Find where the given text appears and provide that cell's center as [x, y] coordinate. 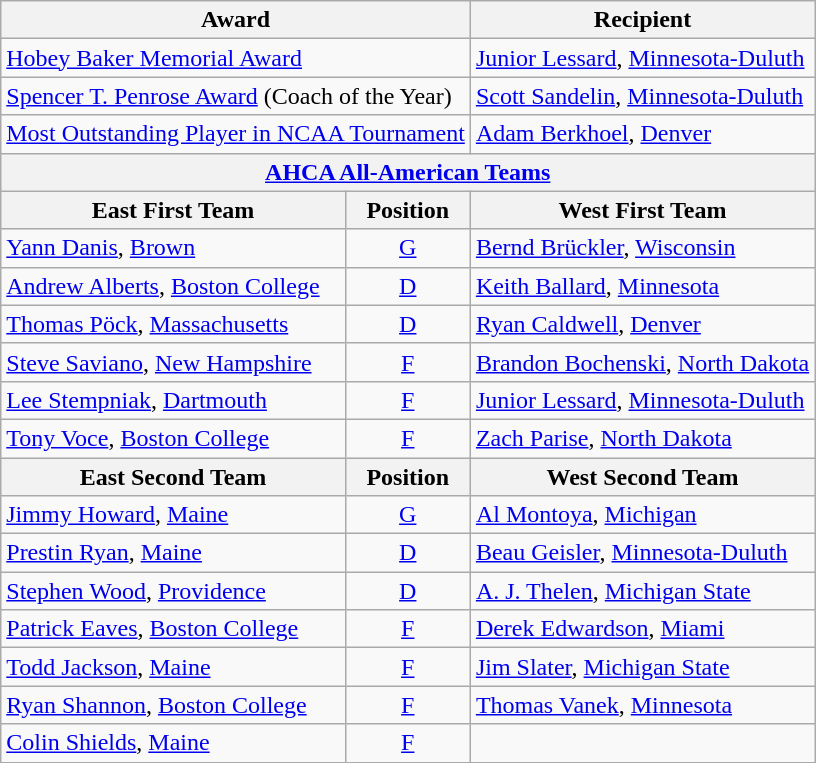
Scott Sandelin, Minnesota-Duluth [642, 96]
Spencer T. Penrose Award (Coach of the Year) [236, 96]
Ryan Caldwell, Denver [642, 324]
Todd Jackson, Maine [174, 667]
Derek Edwardson, Miami [642, 629]
Yann Danis, Brown [174, 248]
Steve Saviano, New Hampshire [174, 362]
Patrick Eaves, Boston College [174, 629]
Al Montoya, Michigan [642, 515]
West Second Team [642, 477]
Stephen Wood, Providence [174, 591]
Thomas Vanek, Minnesota [642, 705]
Tony Voce, Boston College [174, 438]
Brandon Bochenski, North Dakota [642, 362]
AHCA All-American Teams [408, 172]
Bernd Brückler, Wisconsin [642, 248]
East Second Team [174, 477]
Jimmy Howard, Maine [174, 515]
Andrew Alberts, Boston College [174, 286]
Colin Shields, Maine [174, 743]
East First Team [174, 210]
Jim Slater, Michigan State [642, 667]
Prestin Ryan, Maine [174, 553]
Award [236, 20]
Beau Geisler, Minnesota-Duluth [642, 553]
Adam Berkhoel, Denver [642, 134]
Most Outstanding Player in NCAA Tournament [236, 134]
Keith Ballard, Minnesota [642, 286]
Recipient [642, 20]
West First Team [642, 210]
A. J. Thelen, Michigan State [642, 591]
Thomas Pöck, Massachusetts [174, 324]
Ryan Shannon, Boston College [174, 705]
Zach Parise, North Dakota [642, 438]
Lee Stempniak, Dartmouth [174, 400]
Hobey Baker Memorial Award [236, 58]
